Extract the (x, y) coordinate from the center of the cell holding the provided text.  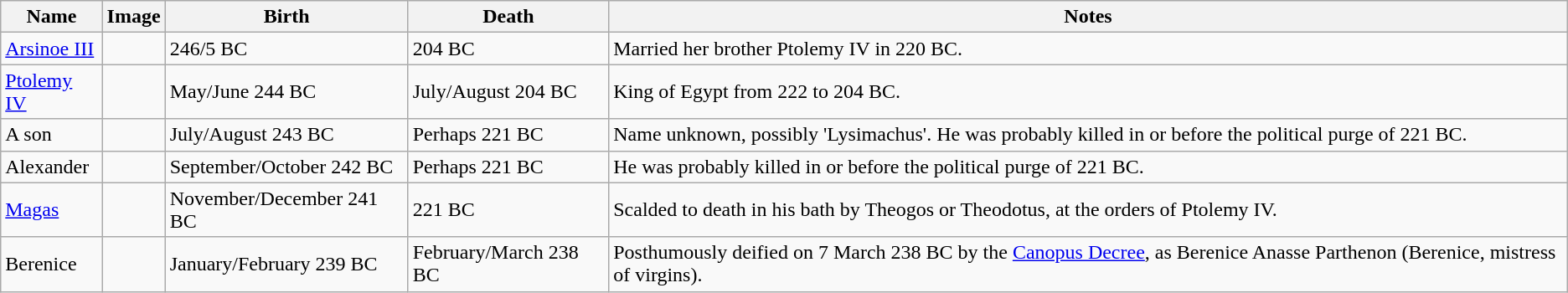
Ptolemy IV (52, 92)
July/August 204 BC (508, 92)
Scalded to death in his bath by Theogos or Theodotus, at the orders of Ptolemy IV. (1089, 209)
He was probably killed in or before the political purge of 221 BC. (1089, 167)
Posthumously deified on 7 March 238 BC by the Canopus Decree, as Berenice Anasse Parthenon (Berenice, mistress of virgins). (1089, 265)
July/August 243 BC (286, 135)
Alexander (52, 167)
King of Egypt from 222 to 204 BC. (1089, 92)
January/February 239 BC (286, 265)
A son (52, 135)
246/5 BC (286, 49)
204 BC (508, 49)
Image (134, 17)
Magas (52, 209)
221 BC (508, 209)
Berenice (52, 265)
Arsinoe III (52, 49)
Name (52, 17)
Notes (1089, 17)
November/December 241 BC (286, 209)
Married her brother Ptolemy IV in 220 BC. (1089, 49)
Name unknown, possibly 'Lysimachus'. He was probably killed in or before the political purge of 221 BC. (1089, 135)
February/March 238 BC (508, 265)
Death (508, 17)
September/October 242 BC (286, 167)
Birth (286, 17)
May/June 244 BC (286, 92)
